From the cell containing the given text, extract its center point as [x, y] coordinate. 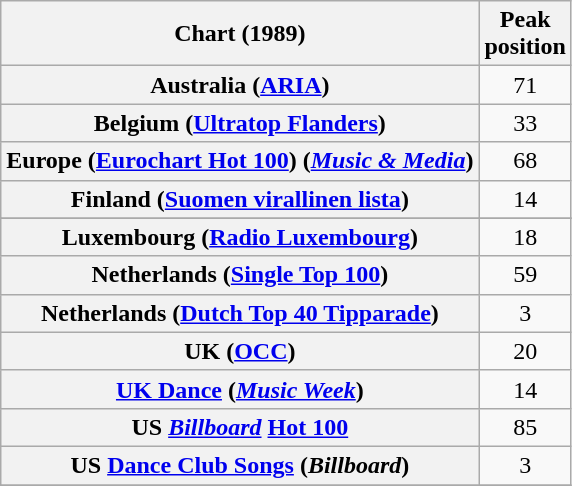
UK Dance (Music Week) [240, 389]
Netherlands (Dutch Top 40 Tipparade) [240, 313]
US Billboard Hot 100 [240, 427]
UK (OCC) [240, 351]
59 [525, 275]
18 [525, 237]
Peakposition [525, 34]
20 [525, 351]
US Dance Club Songs (Billboard) [240, 465]
85 [525, 427]
33 [525, 123]
Luxembourg (Radio Luxembourg) [240, 237]
Netherlands (Single Top 100) [240, 275]
71 [525, 85]
68 [525, 161]
Australia (ARIA) [240, 85]
Chart (1989) [240, 34]
Europe (Eurochart Hot 100) (Music & Media) [240, 161]
Belgium (Ultratop Flanders) [240, 123]
Finland (Suomen virallinen lista) [240, 199]
